Return [x, y] of the center of cell containing provided text 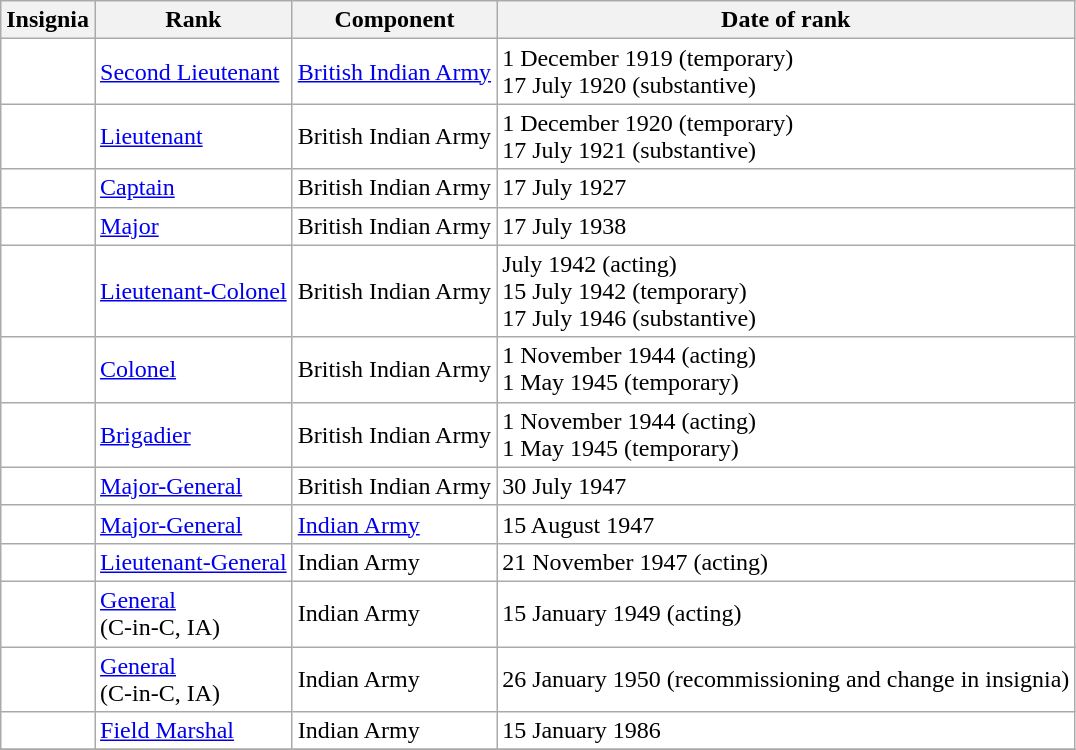
21 November 1947 (acting) [786, 562]
Field Marshal [194, 731]
26 January 1950 (recommissioning and change in insignia) [786, 678]
Colonel [194, 370]
Captain [194, 188]
1 December 1920 (temporary)17 July 1921 (substantive) [786, 136]
July 1942 (acting)15 July 1942 (temporary)17 July 1946 (substantive) [786, 291]
1 December 1919 (temporary)17 July 1920 (substantive) [786, 72]
Rank [194, 20]
Second Lieutenant [194, 72]
Lieutenant-Colonel [194, 291]
17 July 1938 [786, 226]
Brigadier [194, 434]
Component [394, 20]
15 January 1949 (acting) [786, 614]
Date of rank [786, 20]
15 August 1947 [786, 524]
Lieutenant-General [194, 562]
Major [194, 226]
17 July 1927 [786, 188]
30 July 1947 [786, 486]
Insignia [48, 20]
Lieutenant [194, 136]
15 January 1986 [786, 731]
